Detect which cell encompasses the target text, then output its [X, Y] center coordinate. 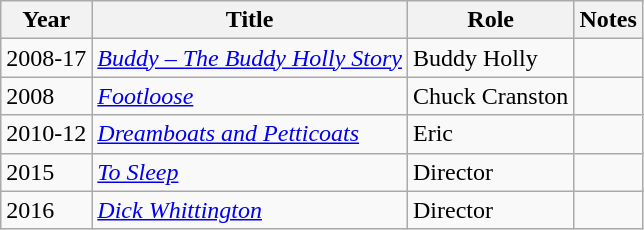
Year [46, 20]
Notes [608, 20]
2016 [46, 210]
Buddy – The Buddy Holly Story [250, 58]
Dreamboats and Petticoats [250, 134]
Title [250, 20]
2010-12 [46, 134]
Role [490, 20]
Chuck Cranston [490, 96]
Dick Whittington [250, 210]
Footloose [250, 96]
2008-17 [46, 58]
2008 [46, 96]
2015 [46, 172]
Buddy Holly [490, 58]
To Sleep [250, 172]
Eric [490, 134]
